From the cell containing the given text, extract its center point as (X, Y) coordinate. 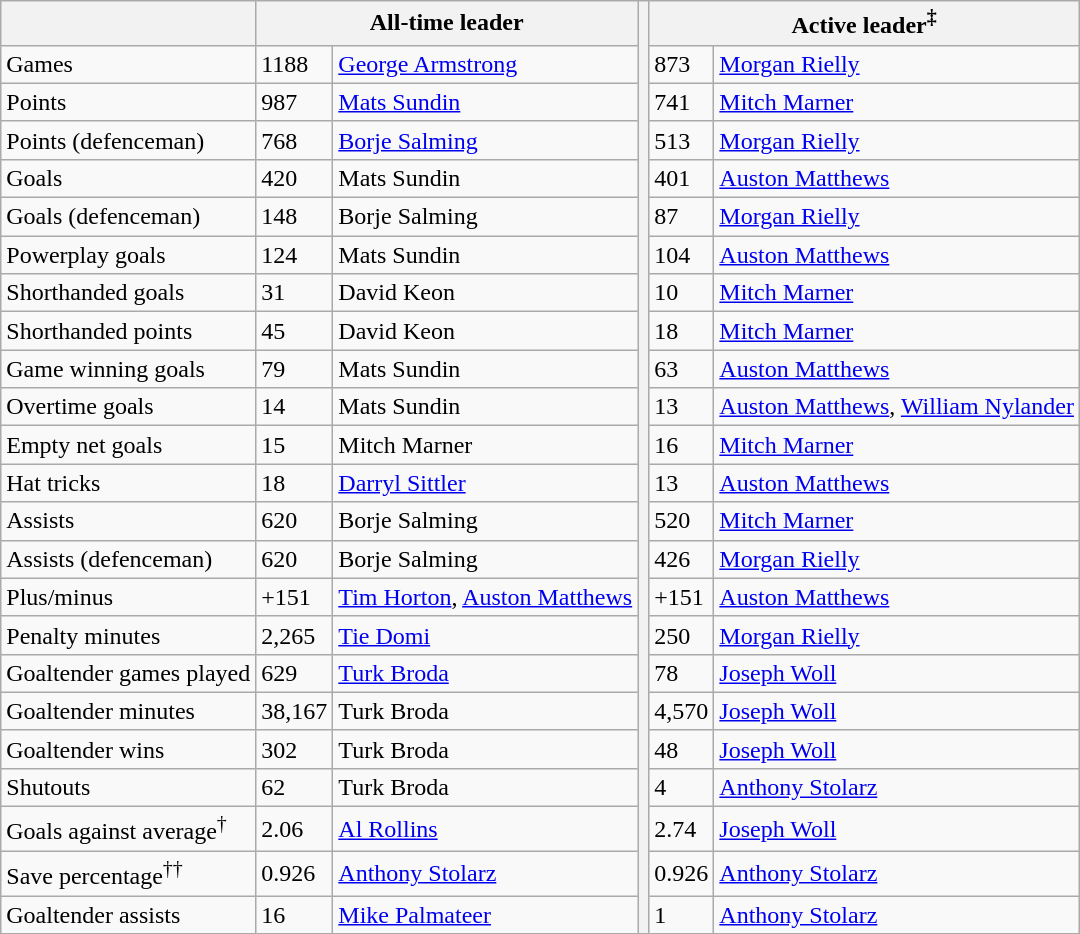
Darryl Sittler (486, 483)
2.06 (294, 830)
14 (294, 407)
629 (294, 673)
Points (128, 102)
987 (294, 102)
15 (294, 445)
401 (682, 178)
1188 (294, 64)
10 (682, 293)
520 (682, 521)
78 (682, 673)
4,570 (682, 711)
420 (294, 178)
Games (128, 64)
Goaltender wins (128, 749)
Points (defenceman) (128, 140)
Penalty minutes (128, 635)
Auston Matthews, William Nylander (897, 407)
87 (682, 217)
Powerplay goals (128, 255)
Goals (128, 178)
302 (294, 749)
George Armstrong (486, 64)
All-time leader (447, 24)
38,167 (294, 711)
148 (294, 217)
63 (682, 369)
741 (682, 102)
Empty net goals (128, 445)
2.74 (682, 830)
426 (682, 559)
Tim Horton, Auston Matthews (486, 597)
48 (682, 749)
2,265 (294, 635)
768 (294, 140)
Save percentage†† (128, 874)
4 (682, 787)
Tie Domi (486, 635)
Mike Palmateer (486, 915)
Assists (defenceman) (128, 559)
Goaltender games played (128, 673)
Shorthanded points (128, 331)
Shutouts (128, 787)
62 (294, 787)
1 (682, 915)
Game winning goals (128, 369)
Goals against average† (128, 830)
Active leader‡ (864, 24)
Goaltender minutes (128, 711)
45 (294, 331)
124 (294, 255)
Shorthanded goals (128, 293)
104 (682, 255)
250 (682, 635)
Goaltender assists (128, 915)
79 (294, 369)
873 (682, 64)
Al Rollins (486, 830)
Goals (defenceman) (128, 217)
513 (682, 140)
31 (294, 293)
Overtime goals (128, 407)
Hat tricks (128, 483)
Assists (128, 521)
Plus/minus (128, 597)
